Detect which cell encompasses the target text, then output its (x, y) center coordinate. 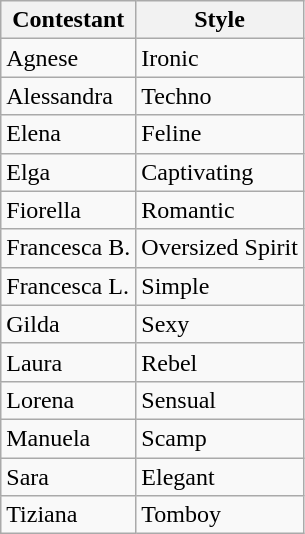
Sensual (220, 400)
Manuela (68, 438)
Oversized Spirit (220, 248)
Agnese (68, 58)
Scamp (220, 438)
Gilda (68, 324)
Elga (68, 172)
Techno (220, 96)
Rebel (220, 362)
Tomboy (220, 515)
Style (220, 20)
Simple (220, 286)
Lorena (68, 400)
Captivating (220, 172)
Romantic (220, 210)
Ironic (220, 58)
Francesca L. (68, 286)
Francesca B. (68, 248)
Sexy (220, 324)
Elena (68, 134)
Laura (68, 362)
Contestant (68, 20)
Sara (68, 477)
Elegant (220, 477)
Alessandra (68, 96)
Tiziana (68, 515)
Fiorella (68, 210)
Feline (220, 134)
